Return the (X, Y) coordinate for the center point of the cell that contains the specified text.  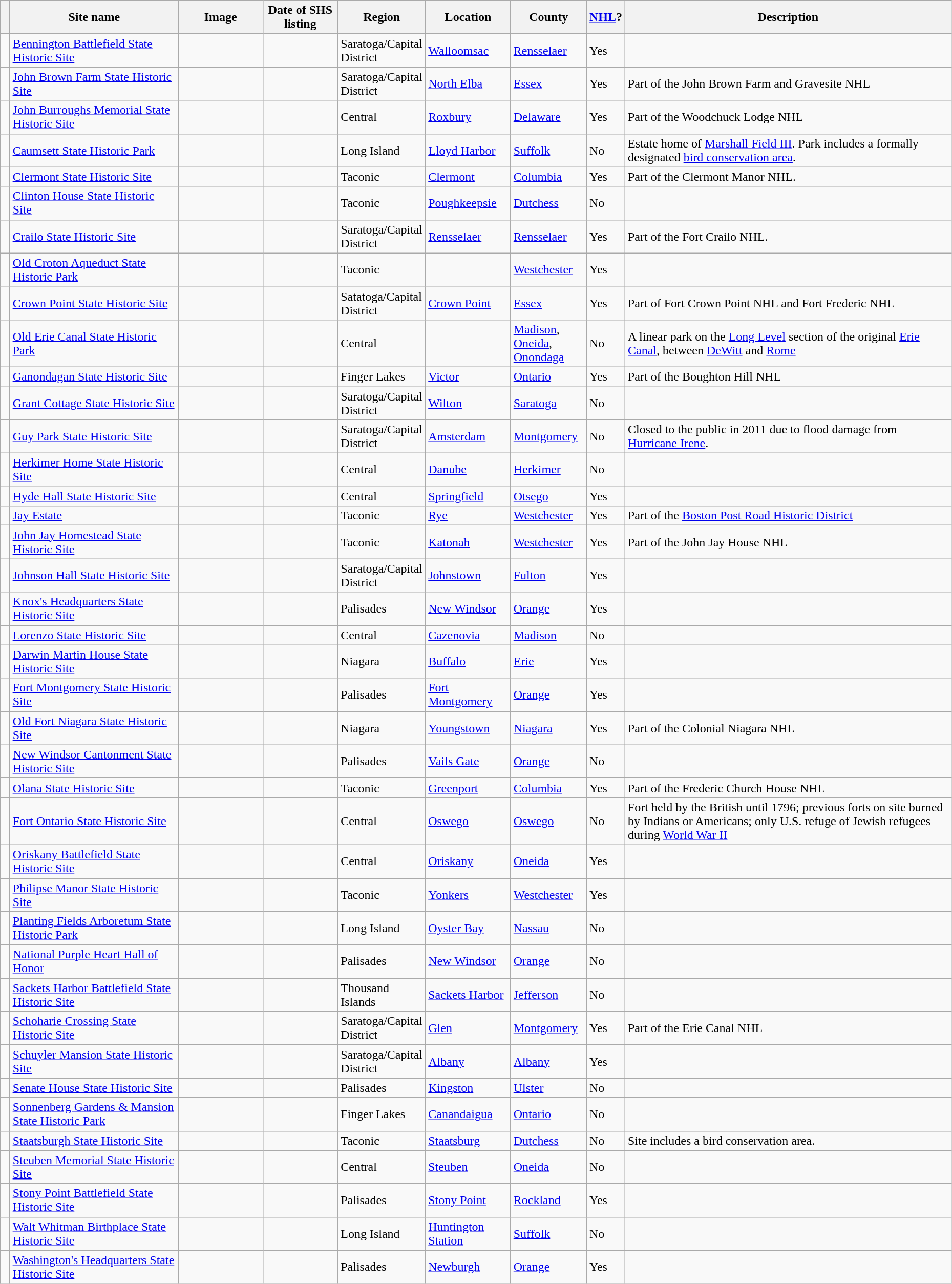
Oriskany Battlefield State Historic Site (94, 861)
Part of the Woodchuck Lodge NHL (788, 117)
Rockland (548, 1201)
Jefferson (548, 995)
Part of the Fort Crailo NHL. (788, 237)
Steuben Memorial State Historic Site (94, 1167)
Johnson Hall State Historic Site (94, 576)
Vails Gate (468, 761)
Wilton (468, 403)
Walt Whitman Birthplace State Historic Site (94, 1233)
Fort Montgomery State Historic Site (94, 694)
Staatsburgh State Historic Site (94, 1141)
Oyster Bay (468, 928)
Satatoga/Capital District (382, 303)
Lorenzo State Historic Site (94, 635)
Fulton (548, 576)
Location (468, 17)
Knox's Headquarters State Historic Site (94, 608)
Oriskany (468, 861)
Part of the Colonial Niagara NHL (788, 728)
Buffalo (468, 662)
Rye (468, 516)
Stony Point (468, 1201)
Date of SHS listing (300, 17)
NHL? (605, 17)
Staatsburg (468, 1141)
Guy Park State Historic Site (94, 436)
Crown Point (468, 303)
Madison (548, 635)
Jay Estate (94, 516)
Fort held by the British until 1796; previous forts on site burned by Indians or Americans; only U.S. refuge of Jewish refugees during World War II (788, 821)
Crown Point State Historic Site (94, 303)
Part of the Boughton Hill NHL (788, 376)
Herkimer (548, 470)
Fort Montgomery (468, 694)
Madison, Oneida, Onondaga (548, 343)
Bennington Battlefield State Historic Site (94, 50)
Part of Fort Crown Point NHL and Fort Frederic NHL (788, 303)
Herkimer Home State Historic Site (94, 470)
Part of the Clermont Manor NHL. (788, 177)
Crailo State Historic Site (94, 237)
Victor (468, 376)
Glen (468, 1028)
John Jay Homestead State Historic Site (94, 542)
Region (382, 17)
Kingston (468, 1088)
Old Croton Aqueduct State Historic Park (94, 269)
Part of the John Brown Farm and Gravesite NHL (788, 84)
Schoharie Crossing State Historic Site (94, 1028)
Old Erie Canal State Historic Park (94, 343)
Delaware (548, 117)
John Brown Farm State Historic Site (94, 84)
Huntington Station (468, 1233)
Schuyler Mansion State Historic Site (94, 1061)
Caumsett State Historic Park (94, 151)
Olana State Historic Site (94, 788)
Johnstown (468, 576)
Part of the John Jay House NHL (788, 542)
Hyde Hall State Historic Site (94, 496)
New Windsor Cantonment State Historic Site (94, 761)
Sonnenberg Gardens & Mansion State Historic Park (94, 1114)
Ganondagan State Historic Site (94, 376)
Nassau (548, 928)
Fort Ontario State Historic Site (94, 821)
Closed to the public in 2011 due to flood damage from Hurricane Irene. (788, 436)
Sackets Harbor Battlefield State Historic Site (94, 995)
Old Fort Niagara State Historic Site (94, 728)
Saratoga (548, 403)
Stony Point Battlefield State Historic Site (94, 1201)
Estate home of Marshall Field III. Park includes a formally designated bird conservation area. (788, 151)
John Burroughs Memorial State Historic Site (94, 117)
National Purple Heart Hall of Honor (94, 962)
Ulster (548, 1088)
Part of the Frederic Church House NHL (788, 788)
Danube (468, 470)
Walloomsac (468, 50)
Lloyd Harbor (468, 151)
Clermont State Historic Site (94, 177)
Description (788, 17)
Darwin Martin House State Historic Site (94, 662)
Poughkeepsie (468, 203)
Image (220, 17)
Yonkers (468, 894)
County (548, 17)
A linear park on the Long Level section of the original Erie Canal, between DeWitt and Rome (788, 343)
Amsterdam (468, 436)
Thousand Islands (382, 995)
Erie (548, 662)
Site includes a bird conservation area. (788, 1141)
Springfield (468, 496)
Part of the Boston Post Road Historic District (788, 516)
Canandaigua (468, 1114)
Philipse Manor State Historic Site (94, 894)
Clinton House State Historic Site (94, 203)
Grant Cottage State Historic Site (94, 403)
Clermont (468, 177)
Otsego (548, 496)
Steuben (468, 1167)
Newburgh (468, 1267)
Site name (94, 17)
Washington's Headquarters State Historic Site (94, 1267)
Greenport (468, 788)
Senate House State Historic Site (94, 1088)
Cazenovia (468, 635)
Sackets Harbor (468, 995)
North Elba (468, 84)
Part of the Erie Canal NHL (788, 1028)
Youngstown (468, 728)
Planting Fields Arboretum State Historic Park (94, 928)
Katonah (468, 542)
Roxbury (468, 117)
